Return the (X, Y) coordinate for the center point of the cell that contains the specified text.  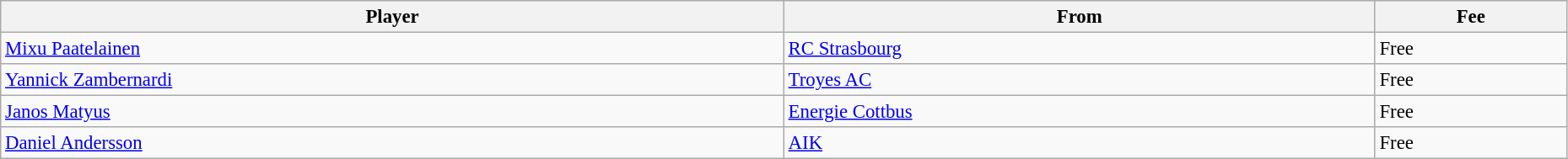
RC Strasbourg (1080, 49)
Fee (1471, 17)
From (1080, 17)
Player (393, 17)
Janos Matyus (393, 112)
Daniel Andersson (393, 143)
Energie Cottbus (1080, 112)
AIK (1080, 143)
Yannick Zambernardi (393, 80)
Mixu Paatelainen (393, 49)
Troyes AC (1080, 80)
